Determine the [x, y] coordinate at the center of the cell enclosing the given text.  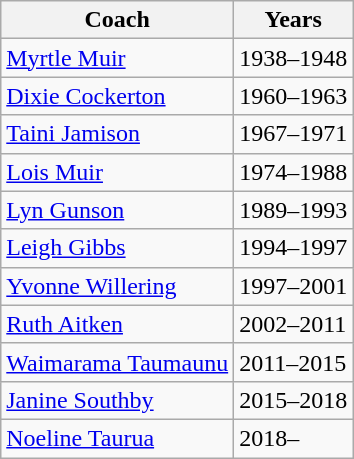
Taini Jamison [118, 134]
1974–1988 [294, 172]
2015–2018 [294, 400]
Lyn Gunson [118, 210]
1994–1997 [294, 248]
Myrtle Muir [118, 58]
1989–1993 [294, 210]
Yvonne Willering [118, 286]
Waimarama Taumaunu [118, 362]
1967–1971 [294, 134]
Lois Muir [118, 172]
Coach [118, 20]
Leigh Gibbs [118, 248]
2002–2011 [294, 324]
Janine Southby [118, 400]
2018– [294, 438]
Dixie Cockerton [118, 96]
Years [294, 20]
1960–1963 [294, 96]
1938–1948 [294, 58]
1997–2001 [294, 286]
2011–2015 [294, 362]
Noeline Taurua [118, 438]
Ruth Aitken [118, 324]
